Output the (X, Y) coordinate of the center of the cell containing the given text.  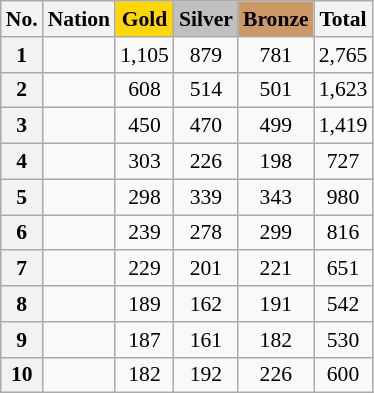
298 (144, 197)
499 (276, 126)
1,105 (144, 55)
816 (344, 233)
343 (276, 197)
191 (276, 304)
Nation (79, 19)
7 (22, 269)
2,765 (344, 55)
514 (206, 90)
5 (22, 197)
Total (344, 19)
303 (144, 162)
450 (144, 126)
781 (276, 55)
879 (206, 55)
4 (22, 162)
339 (206, 197)
3 (22, 126)
198 (276, 162)
201 (206, 269)
542 (344, 304)
1,623 (344, 90)
161 (206, 340)
530 (344, 340)
10 (22, 375)
9 (22, 340)
278 (206, 233)
No. (22, 19)
192 (206, 375)
189 (144, 304)
980 (344, 197)
187 (144, 340)
239 (144, 233)
470 (206, 126)
651 (344, 269)
501 (276, 90)
Gold (144, 19)
6 (22, 233)
299 (276, 233)
1,419 (344, 126)
162 (206, 304)
229 (144, 269)
2 (22, 90)
608 (144, 90)
Silver (206, 19)
Bronze (276, 19)
727 (344, 162)
1 (22, 55)
221 (276, 269)
8 (22, 304)
600 (344, 375)
